Provide the [X, Y] coordinate of the cell's center where the given text is located.  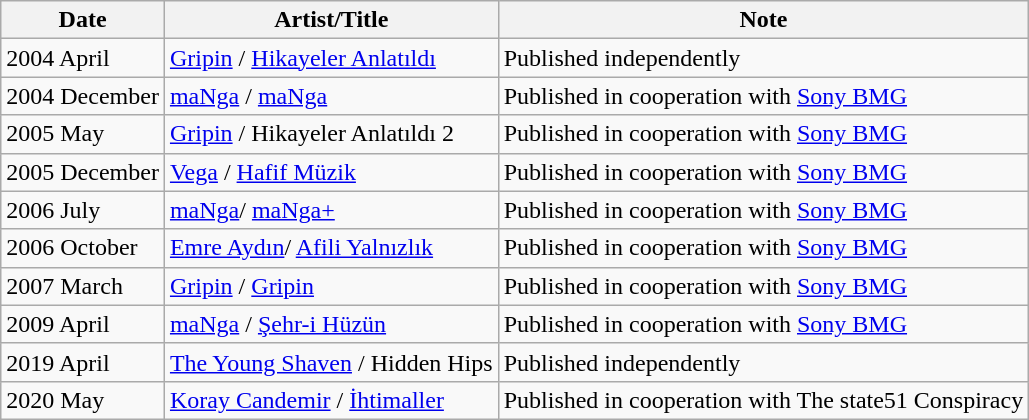
2006 October [83, 248]
Koray Candemir / İhtimaller [331, 400]
2004 December [83, 96]
The Young Shaven / Hidden Hips [331, 362]
maNga/ maNga+ [331, 210]
Emre Aydın/ Afili Yalnızlık [331, 248]
Date [83, 20]
2007 March [83, 286]
2006 July [83, 210]
2005 May [83, 134]
Vega / Hafif Müzik [331, 172]
maNga / maNga [331, 96]
Published in cooperation with The state51 Conspiracy [764, 400]
2019 April [83, 362]
2005 December [83, 172]
Artist/Title [331, 20]
maNga / Şehr-i Hüzün [331, 324]
Gripin / Hikayeler Anlatıldı 2 [331, 134]
Note [764, 20]
Gripin / Gripin [331, 286]
2004 April [83, 58]
2009 April [83, 324]
Gripin / Hikayeler Anlatıldı [331, 58]
2020 May [83, 400]
